Search for the cell housing the specified text and yield its (x, y) center coordinate. 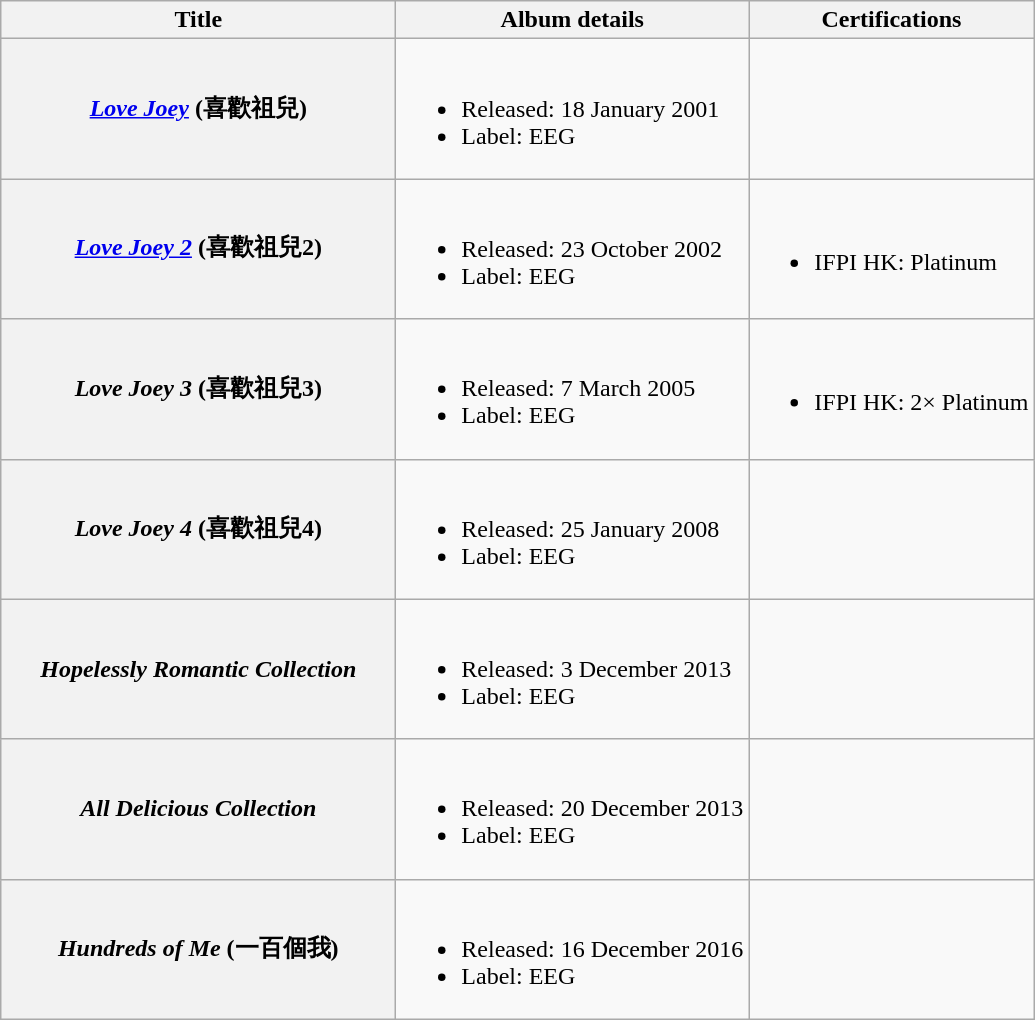
Released: 7 March 2005Label: EEG (572, 389)
Album details (572, 20)
Love Joey 2 (喜歡祖兒2) (198, 249)
Released: 3 December 2013Label: EEG (572, 669)
Released: 23 October 2002Label: EEG (572, 249)
All Delicious Collection (198, 809)
Released: 16 December 2016Label: EEG (572, 949)
Released: 18 January 2001Label: EEG (572, 109)
Title (198, 20)
Certifications (892, 20)
Released: 25 January 2008Label: EEG (572, 529)
Love Joey 4 (喜歡祖兒4) (198, 529)
Released: 20 December 2013Label: EEG (572, 809)
IFPI HK: 2× Platinum (892, 389)
Hundreds of Me (一百個我) (198, 949)
Love Joey 3 (喜歡祖兒3) (198, 389)
Hopelessly Romantic Collection (198, 669)
Love Joey (喜歡祖兒) (198, 109)
IFPI HK: Platinum (892, 249)
